Find where the given text appears and provide that cell's center as [X, Y] coordinate. 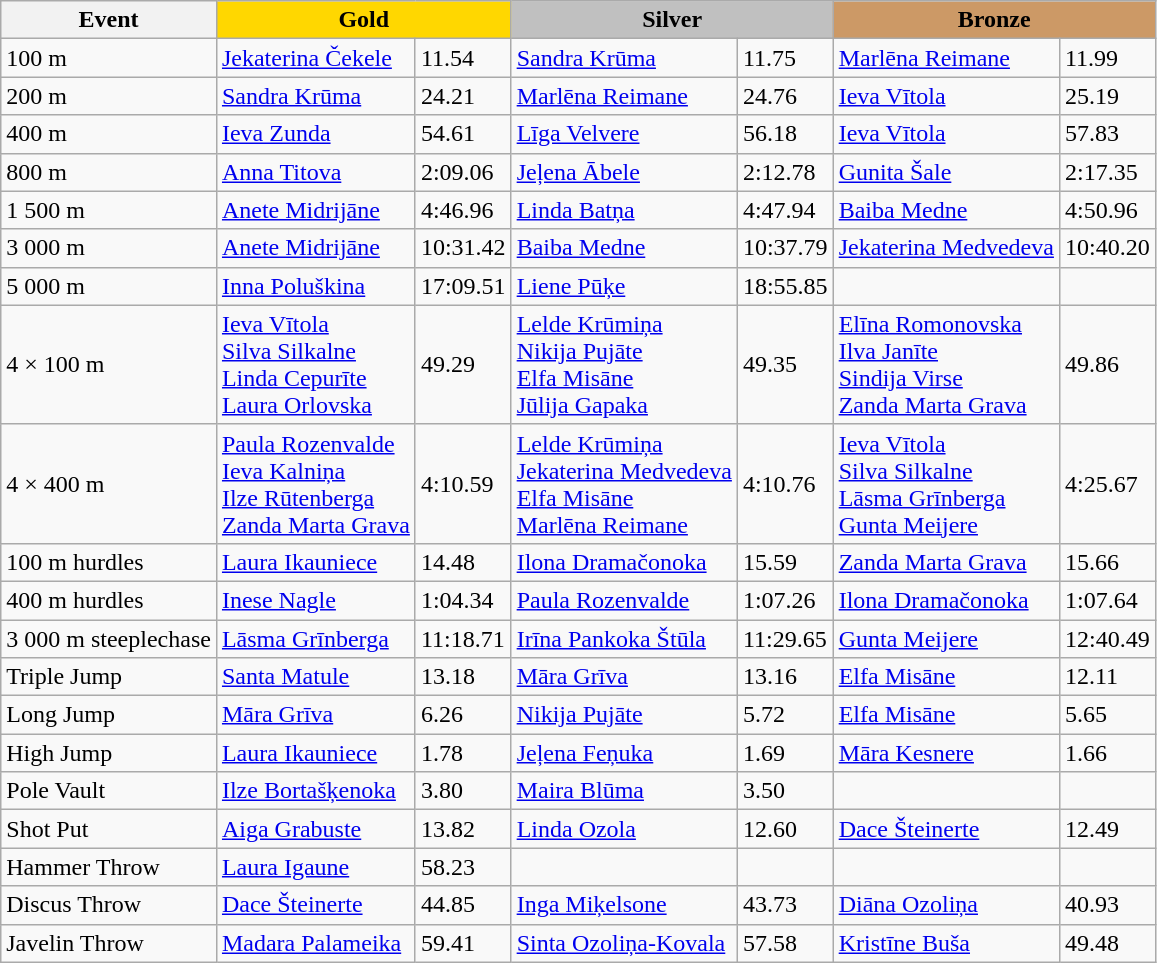
6.26 [463, 715]
1.69 [785, 753]
44.85 [463, 905]
54.61 [463, 134]
Linda Batņa [624, 210]
Inga Miķelsone [624, 905]
Ieva VītolaSilva SilkalneLinda CepurīteLaura Orlovska [316, 364]
Bronze [994, 20]
12.60 [785, 829]
57.58 [785, 943]
2:17.35 [1107, 172]
1:07.26 [785, 600]
Ieva Zunda [316, 134]
Irīna Pankoka Štūla [624, 639]
Long Jump [109, 715]
Shot Put [109, 829]
25.19 [1107, 96]
Nikija Pujāte [624, 715]
Ieva VītolaSilva SilkalneLāsma GrīnbergaGunta Meijere [946, 484]
11.99 [1107, 58]
Inese Nagle [316, 600]
1.66 [1107, 753]
400 m [109, 134]
3 000 m [109, 248]
49.29 [463, 364]
2:12.78 [785, 172]
3 000 m steeplechase [109, 639]
Lelde KrūmiņaNikija PujāteElfa MisāneJūlija Gapaka [624, 364]
2:09.06 [463, 172]
Linda Ozola [624, 829]
Līga Velvere [624, 134]
Pole Vault [109, 791]
10:37.79 [785, 248]
Lelde KrūmiņaJekaterina MedvedevaElfa MisāneMarlēna Reimane [624, 484]
4:10.76 [785, 484]
Ilze Bortašķenoka [316, 791]
10:31.42 [463, 248]
49.35 [785, 364]
Diāna Ozoliņa [946, 905]
Zanda Marta Grava [946, 562]
Silver [672, 20]
49.48 [1107, 943]
Aiga Grabuste [316, 829]
Santa Matule [316, 677]
400 m hurdles [109, 600]
Liene Pūķe [624, 286]
24.76 [785, 96]
Jekaterina Čekele [316, 58]
Javelin Throw [109, 943]
4:10.59 [463, 484]
4:46.96 [463, 210]
200 m [109, 96]
4:25.67 [1107, 484]
Sinta Ozoliņa-Kovala [624, 943]
15.59 [785, 562]
Madara Palameika [316, 943]
11.75 [785, 58]
1 500 m [109, 210]
3.80 [463, 791]
24.21 [463, 96]
40.93 [1107, 905]
5.72 [785, 715]
Gunita Šale [946, 172]
Paula RozenvaldeIeva KalniņaIlze RūtenbergaZanda Marta Grava [316, 484]
Discus Throw [109, 905]
12:40.49 [1107, 639]
15.66 [1107, 562]
Jekaterina Medvedeva [946, 248]
High Jump [109, 753]
Jeļena Ābele [624, 172]
Gold [364, 20]
13.18 [463, 677]
13.82 [463, 829]
17:09.51 [463, 286]
11:18.71 [463, 639]
4:47.94 [785, 210]
49.86 [1107, 364]
800 m [109, 172]
10:40.20 [1107, 248]
12.11 [1107, 677]
5.65 [1107, 715]
1.78 [463, 753]
Gunta Meijere [946, 639]
58.23 [463, 867]
56.18 [785, 134]
100 m hurdles [109, 562]
11.54 [463, 58]
13.16 [785, 677]
Jeļena Feņuka [624, 753]
Maira Blūma [624, 791]
4 × 400 m [109, 484]
Event [109, 20]
12.49 [1107, 829]
Elīna RomonovskaIlva JanīteSindija VirseZanda Marta Grava [946, 364]
18:55.85 [785, 286]
100 m [109, 58]
5 000 m [109, 286]
14.48 [463, 562]
Hammer Throw [109, 867]
4:50.96 [1107, 210]
57.83 [1107, 134]
59.41 [463, 943]
Māra Kesnere [946, 753]
Paula Rozenvalde [624, 600]
3.50 [785, 791]
1:07.64 [1107, 600]
Anna Titova [316, 172]
Kristīne Buša [946, 943]
Lāsma Grīnberga [316, 639]
Inna Poluškina [316, 286]
11:29.65 [785, 639]
Triple Jump [109, 677]
1:04.34 [463, 600]
Laura Igaune [316, 867]
4 × 100 m [109, 364]
43.73 [785, 905]
